Return the [X, Y] coordinate for the center point of the cell that contains the specified text.  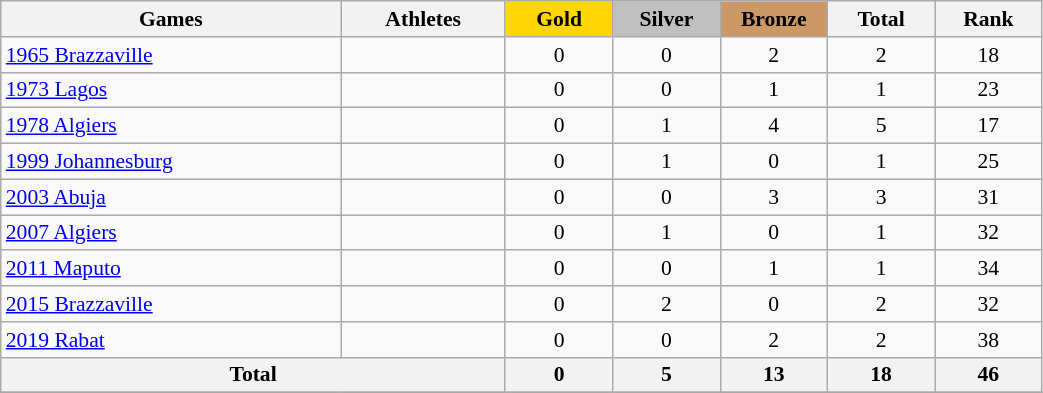
31 [988, 197]
Gold [558, 19]
25 [988, 162]
2011 Maputo [171, 269]
2003 Abuja [171, 197]
2015 Brazzaville [171, 304]
1999 Johannesburg [171, 162]
23 [988, 90]
1978 Algiers [171, 126]
2019 Rabat [171, 340]
13 [774, 375]
Bronze [774, 19]
Rank [988, 19]
Games [171, 19]
Silver [666, 19]
1973 Lagos [171, 90]
1965 Brazzaville [171, 55]
46 [988, 375]
2007 Algiers [171, 233]
17 [988, 126]
34 [988, 269]
38 [988, 340]
Athletes [424, 19]
4 [774, 126]
